Determine the (X, Y) coordinate at the center of the cell enclosing the given text.  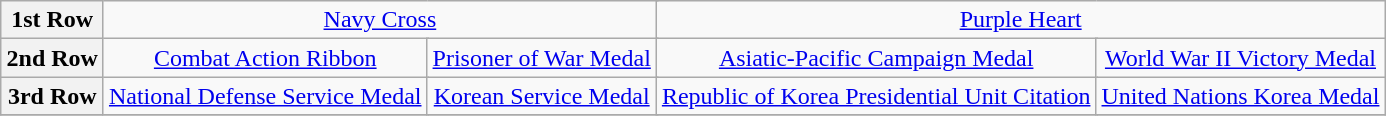
Combat Action Ribbon (265, 58)
1st Row (52, 20)
National Defense Service Medal (265, 96)
3rd Row (52, 96)
Purple Heart (1020, 20)
United Nations Korea Medal (1240, 96)
Korean Service Medal (542, 96)
Republic of Korea Presidential Unit Citation (876, 96)
Prisoner of War Medal (542, 58)
Navy Cross (380, 20)
World War II Victory Medal (1240, 58)
Asiatic-Pacific Campaign Medal (876, 58)
2nd Row (52, 58)
